Determine the [X, Y] coordinate at the center of the cell enclosing the given text.  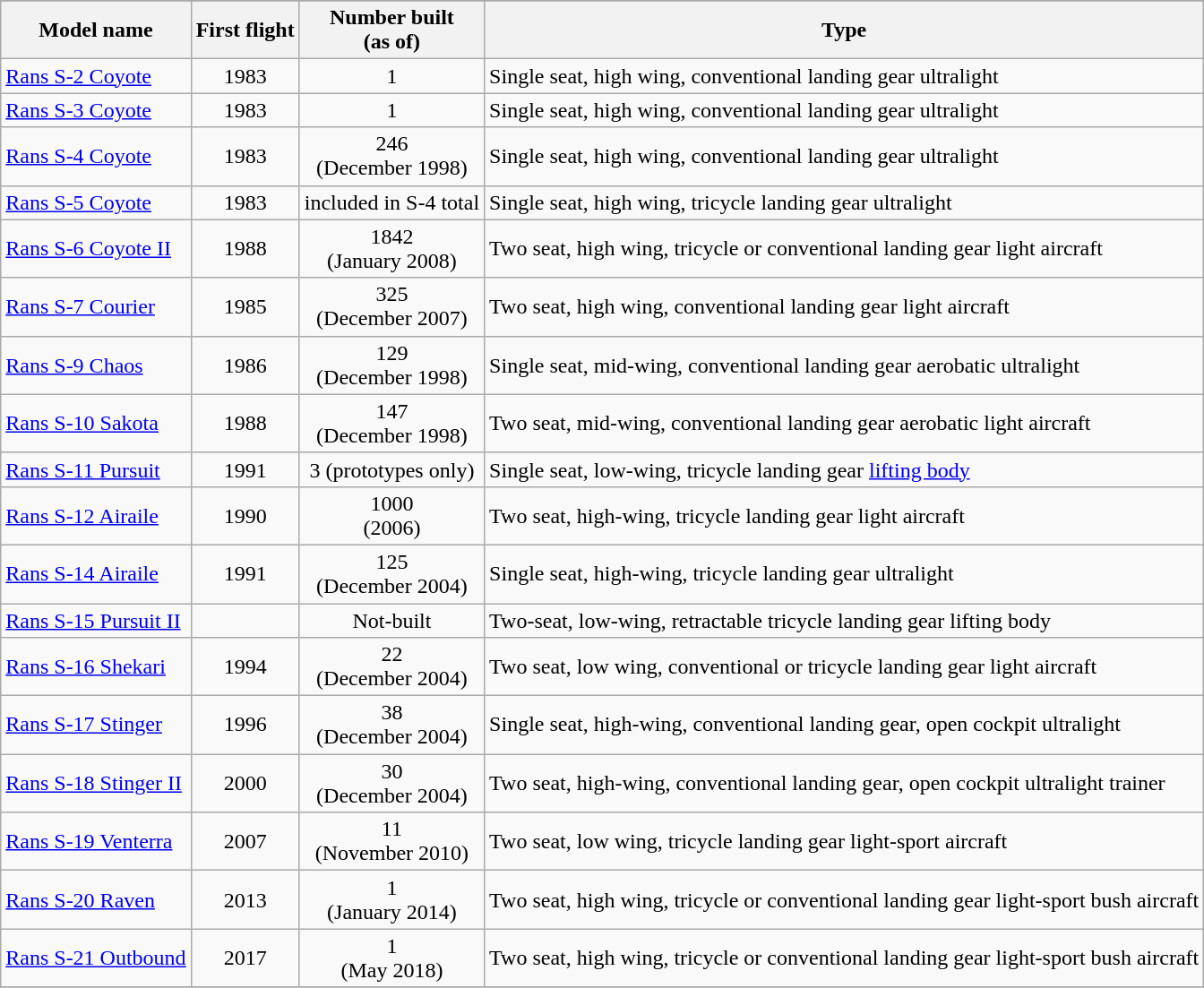
2017 [245, 958]
Rans S-2 Coyote [96, 76]
1 (May 2018) [391, 958]
30 (December 2004) [391, 783]
Type [844, 30]
Rans S-11 Pursuit [96, 469]
Two seat, high wing, tricycle or conventional landing gear light aircraft [844, 249]
Two seat, low wing, conventional or tricycle landing gear light aircraft [844, 666]
1986 [245, 365]
First flight [245, 30]
125 (December 2004) [391, 573]
2000 [245, 783]
Two seat, mid-wing, conventional landing gear aerobatic light aircraft [844, 423]
11 (November 2010) [391, 842]
Rans S-9 Chaos [96, 365]
Model name [96, 30]
22 (December 2004) [391, 666]
Rans S-15 Pursuit II [96, 621]
Rans S-18 Stinger II [96, 783]
2013 [245, 899]
Single seat, mid-wing, conventional landing gear aerobatic ultralight [844, 365]
Rans S-6 Coyote II [96, 249]
1985 [245, 306]
Two-seat, low-wing, retractable tricycle landing gear lifting body [844, 621]
1990 [245, 516]
1000 (2006) [391, 516]
2007 [245, 842]
Rans S-19 Venterra [96, 842]
Rans S-10 Sakota [96, 423]
Not-built [391, 621]
Two seat, high-wing, tricycle landing gear light aircraft [844, 516]
Single seat, high-wing, tricycle landing gear ultralight [844, 573]
1 (January 2014) [391, 899]
129 (December 1998) [391, 365]
Single seat, high-wing, conventional landing gear, open cockpit ultralight [844, 726]
246 (December 1998) [391, 156]
325 (December 2007) [391, 306]
included in S-4 total [391, 202]
1842 (January 2008) [391, 249]
Single seat, high wing, tricycle landing gear ultralight [844, 202]
Number built(as of) [391, 30]
Rans S-7 Courier [96, 306]
Rans S-3 Coyote [96, 110]
Rans S-16 Shekari [96, 666]
3 (prototypes only) [391, 469]
Rans S-17 Stinger [96, 726]
Rans S-5 Coyote [96, 202]
Rans S-21 Outbound [96, 958]
1994 [245, 666]
Two seat, low wing, tricycle landing gear light-sport aircraft [844, 842]
1996 [245, 726]
Single seat, low-wing, tricycle landing gear lifting body [844, 469]
Two seat, high wing, conventional landing gear light aircraft [844, 306]
Rans S-4 Coyote [96, 156]
Two seat, high-wing, conventional landing gear, open cockpit ultralight trainer [844, 783]
Rans S-14 Airaile [96, 573]
Rans S-12 Airaile [96, 516]
38 (December 2004) [391, 726]
Rans S-20 Raven [96, 899]
147 (December 1998) [391, 423]
